Pinpoint the cell where the given text exists, returning its [X, Y] midpoint coordinate. 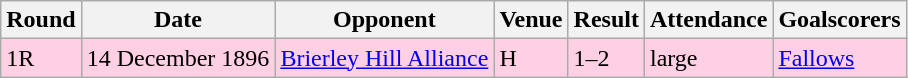
Date [178, 20]
14 December 1896 [178, 58]
1–2 [606, 58]
Attendance [708, 20]
Fallows [840, 58]
H [531, 58]
Result [606, 20]
1R [41, 58]
Venue [531, 20]
Brierley Hill Alliance [384, 58]
large [708, 58]
Round [41, 20]
Goalscorers [840, 20]
Opponent [384, 20]
